Search for the cell housing the specified text and yield its [x, y] center coordinate. 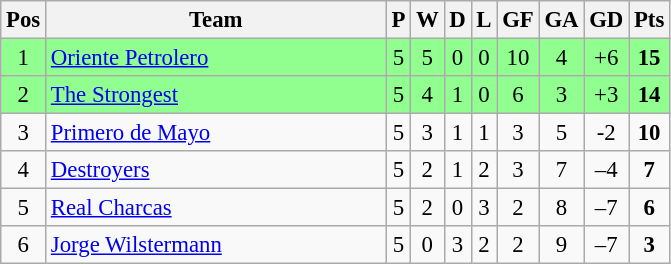
–4 [606, 170]
Destroyers [216, 170]
Oriente Petrolero [216, 58]
Pos [24, 20]
GD [606, 20]
9 [562, 245]
Jorge Wilstermann [216, 245]
D [458, 20]
14 [650, 95]
+6 [606, 58]
GA [562, 20]
Pts [650, 20]
W [428, 20]
8 [562, 208]
+3 [606, 95]
Primero de Mayo [216, 133]
The Strongest [216, 95]
15 [650, 58]
P [398, 20]
L [484, 20]
Team [216, 20]
Real Charcas [216, 208]
GF [518, 20]
-2 [606, 133]
